Identify which cell holds the provided text, then report its (X, Y) central coordinate. 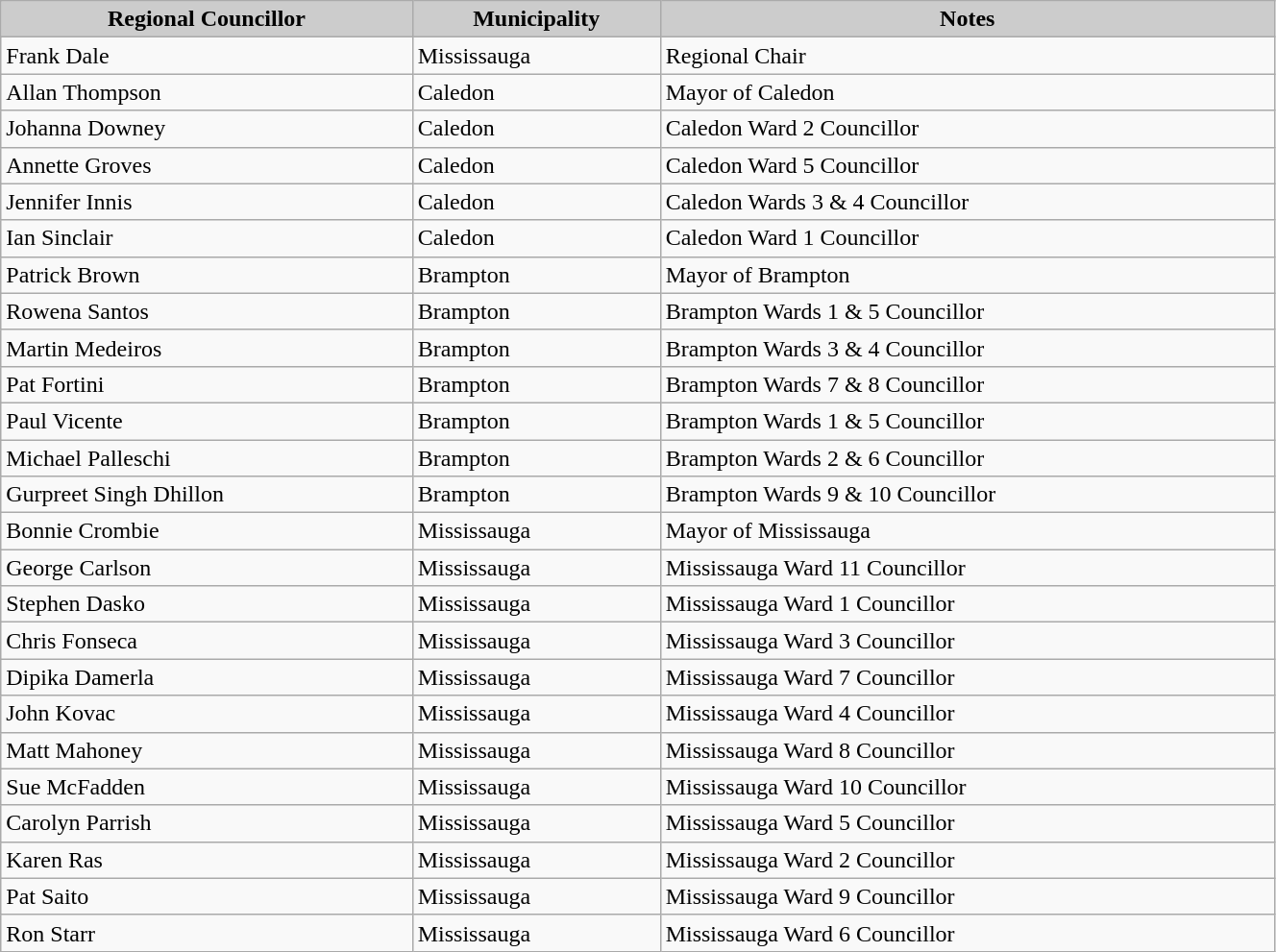
Allan Thompson (207, 92)
Annette Groves (207, 165)
Caledon Ward 5 Councillor (967, 165)
Bonnie Crombie (207, 531)
Mississauga Ward 8 Councillor (967, 750)
Brampton Wards 2 & 6 Councillor (967, 458)
Regional Councillor (207, 19)
Patrick Brown (207, 275)
Mayor of Mississauga (967, 531)
Karen Ras (207, 860)
Ron Starr (207, 933)
Mississauga Ward 10 Councillor (967, 787)
Stephen Dasko (207, 604)
Caledon Ward 1 Councillor (967, 238)
Chris Fonseca (207, 641)
Mississauga Ward 7 Councillor (967, 677)
Brampton Wards 3 & 4 Councillor (967, 348)
Paul Vicente (207, 421)
Regional Chair (967, 56)
Johanna Downey (207, 129)
Frank Dale (207, 56)
Mayor of Brampton (967, 275)
Pat Saito (207, 896)
Mississauga Ward 2 Councillor (967, 860)
Mayor of Caledon (967, 92)
Caledon Wards 3 & 4 Councillor (967, 202)
Mississauga Ward 5 Councillor (967, 823)
Sue McFadden (207, 787)
Michael Palleschi (207, 458)
Mississauga Ward 4 Councillor (967, 714)
Gurpreet Singh Dhillon (207, 495)
Jennifer Innis (207, 202)
John Kovac (207, 714)
Mississauga Ward 6 Councillor (967, 933)
Martin Medeiros (207, 348)
Pat Fortini (207, 384)
Mississauga Ward 3 Councillor (967, 641)
Carolyn Parrish (207, 823)
Caledon Ward 2 Councillor (967, 129)
Mississauga Ward 9 Councillor (967, 896)
Matt Mahoney (207, 750)
Mississauga Ward 1 Councillor (967, 604)
Municipality (536, 19)
Ian Sinclair (207, 238)
Brampton Wards 7 & 8 Councillor (967, 384)
Rowena Santos (207, 311)
Notes (967, 19)
George Carlson (207, 568)
Mississauga Ward 11 Councillor (967, 568)
Brampton Wards 9 & 10 Councillor (967, 495)
Dipika Damerla (207, 677)
